Identify which cell holds the provided text, then report its [X, Y] central coordinate. 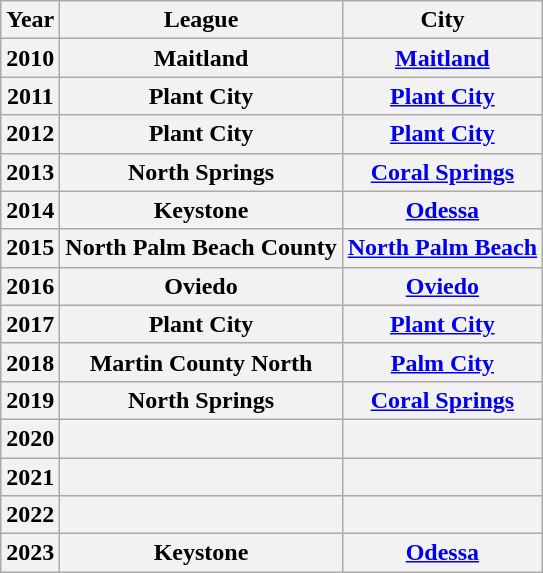
2013 [30, 172]
Palm City [442, 362]
2022 [30, 515]
2014 [30, 210]
League [201, 20]
2015 [30, 248]
North Palm Beach [442, 248]
Year [30, 20]
2018 [30, 362]
2011 [30, 96]
2017 [30, 324]
2016 [30, 286]
Martin County North [201, 362]
City [442, 20]
2023 [30, 553]
2010 [30, 58]
2020 [30, 438]
North Palm Beach County [201, 248]
2012 [30, 134]
2019 [30, 400]
2021 [30, 477]
